Output the (x, y) coordinate of the center of the cell containing the given text.  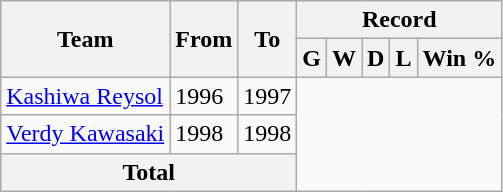
D (376, 58)
Kashiwa Reysol (86, 96)
G (312, 58)
1996 (204, 96)
Verdy Kawasaki (86, 134)
Team (86, 39)
To (268, 39)
W (344, 58)
1997 (268, 96)
From (204, 39)
L (404, 58)
Total (149, 172)
Win % (460, 58)
Record (400, 20)
